Pinpoint the cell where the given text exists, returning its (X, Y) midpoint coordinate. 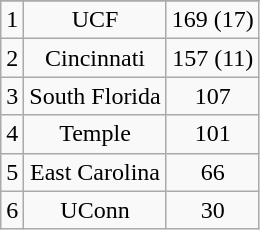
101 (212, 134)
5 (12, 172)
4 (12, 134)
UConn (95, 210)
East Carolina (95, 172)
169 (17) (212, 20)
Temple (95, 134)
2 (12, 58)
Cincinnati (95, 58)
1 (12, 20)
6 (12, 210)
3 (12, 96)
UCF (95, 20)
30 (212, 210)
South Florida (95, 96)
66 (212, 172)
157 (11) (212, 58)
107 (212, 96)
